Detect which cell encompasses the target text, then output its [x, y] center coordinate. 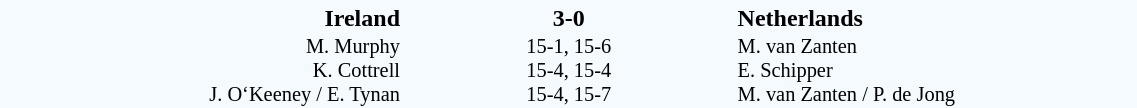
3-0 [568, 18]
15-1, 15-615-4, 15-415-4, 15-7 [568, 70]
Ireland [200, 18]
M. MurphyK. CottrellJ. O‘Keeney / E. Tynan [200, 70]
